Identify which cell holds the provided text, then report its (X, Y) central coordinate. 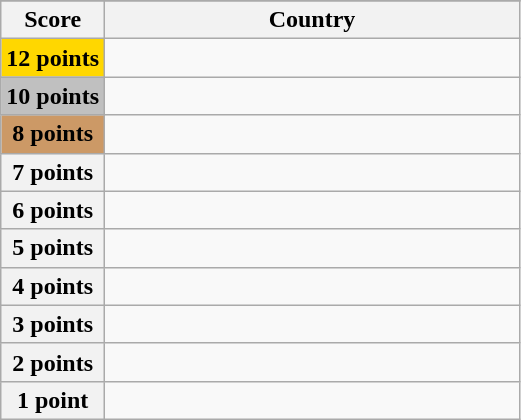
6 points (53, 210)
Country (312, 20)
8 points (53, 134)
3 points (53, 324)
1 point (53, 400)
10 points (53, 96)
7 points (53, 172)
4 points (53, 286)
2 points (53, 362)
12 points (53, 58)
Score (53, 20)
5 points (53, 248)
